Scan for the cell matching the given text and deliver its (X, Y) coordinate at center. 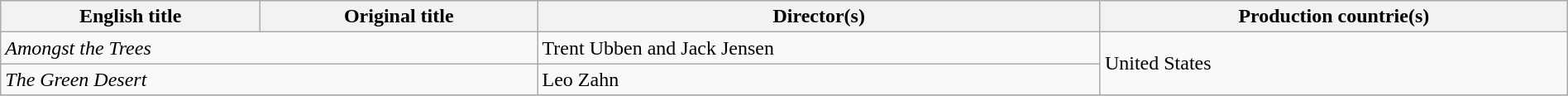
English title (131, 17)
Original title (399, 17)
Trent Ubben and Jack Jensen (819, 48)
Leo Zahn (819, 79)
Amongst the Trees (270, 48)
Director(s) (819, 17)
The Green Desert (270, 79)
Production countrie(s) (1333, 17)
United States (1333, 64)
